Capture the cell that displays the provided text and extract its [X, Y] central coordinate. 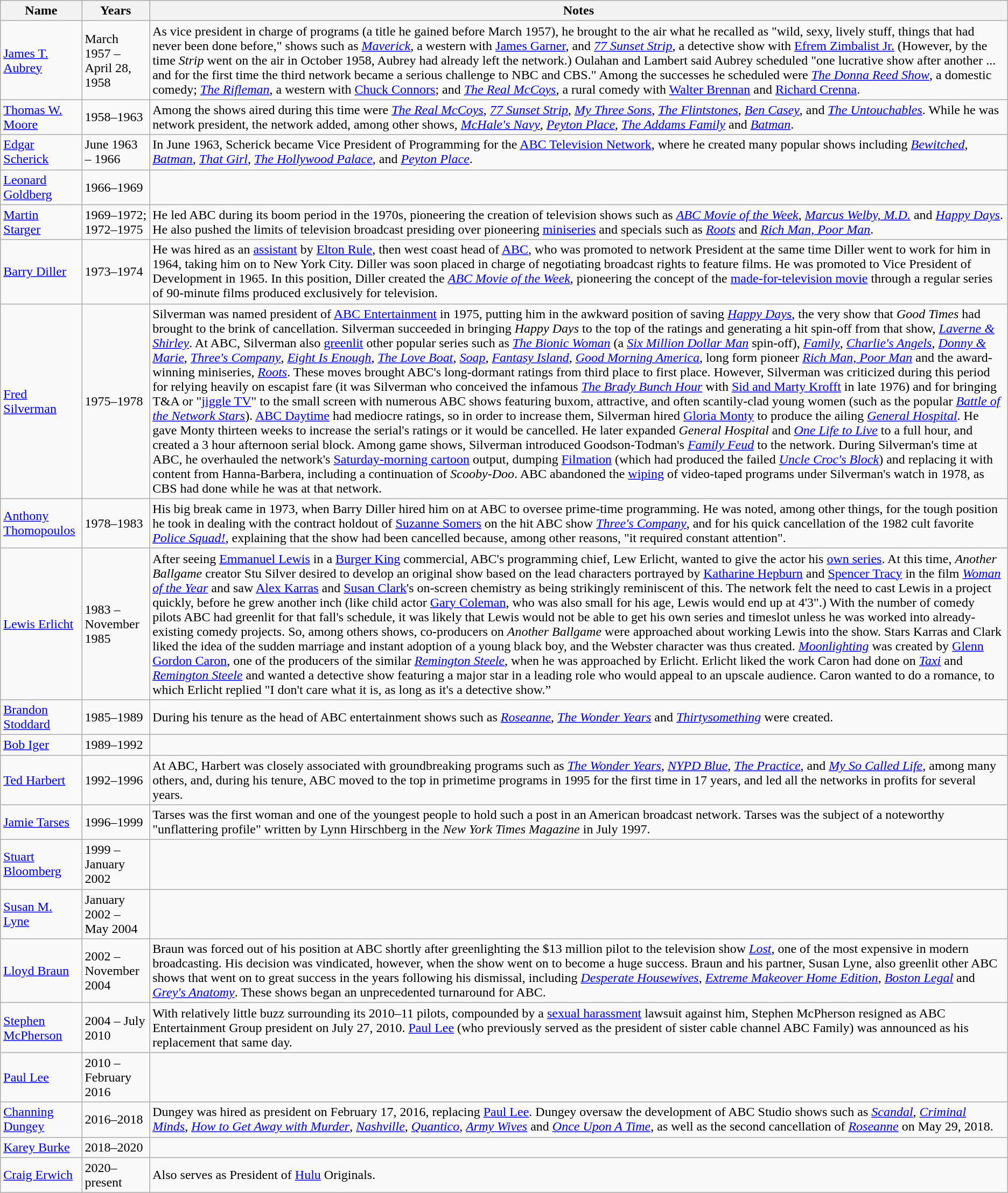
January 2002 – May 2004 [116, 914]
Anthony Thomopoulos [41, 523]
Susan M. Lyne [41, 914]
Name [41, 11]
1983 – November 1985 [116, 623]
1999 – January 2002 [116, 865]
Craig Erwich [41, 1175]
Channing Dungey [41, 1120]
Bob Iger [41, 745]
1969–1972; 1972–1975 [116, 222]
Paul Lee [41, 1077]
During his tenure as the head of ABC entertainment shows such as Roseanne, The Wonder Years and Thirtysomething were created. [579, 717]
1996–1999 [116, 823]
Stephen McPherson [41, 1028]
Years [116, 11]
Notes [579, 11]
Brandon Stoddard [41, 717]
1989–1992 [116, 745]
Leonard Goldberg [41, 187]
1958–1963 [116, 117]
1978–1983 [116, 523]
1966–1969 [116, 187]
March 1957 – April 28, 1958 [116, 60]
2018–2020 [116, 1147]
Ted Harbert [41, 780]
2002 – November 2004 [116, 971]
Karey Burke [41, 1147]
1992–1996 [116, 780]
June 1963 – 1966 [116, 152]
1985–1989 [116, 717]
2010 – February 2016 [116, 1077]
Stuart Bloomberg [41, 865]
Lloyd Braun [41, 971]
Also serves as President of Hulu Originals. [579, 1175]
2004 – July 2010 [116, 1028]
2020–present [116, 1175]
Martin Starger [41, 222]
Barry Diller [41, 271]
James T. Aubrey [41, 60]
1973–1974 [116, 271]
Thomas W. Moore [41, 117]
Fred Silverman [41, 401]
Jamie Tarses [41, 823]
1975–1978 [116, 401]
Lewis Erlicht [41, 623]
Edgar Scherick [41, 152]
2016–2018 [116, 1120]
